Search for the cell housing the specified text and yield its (x, y) center coordinate. 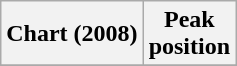
Chart (2008) (72, 34)
Peakposition (189, 34)
